Search for the cell housing the specified text and yield its [x, y] center coordinate. 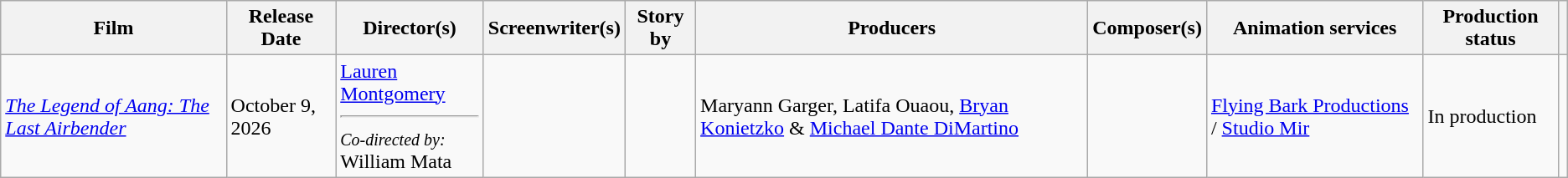
Composer(s) [1148, 28]
The Legend of Aang: The Last Airbender [114, 116]
Animation services [1315, 28]
Screenwriter(s) [554, 28]
Producers [892, 28]
In production [1491, 116]
Lauren MontgomeryCo-directed by:William Mata [410, 116]
Story by [660, 28]
October 9, 2026 [281, 116]
Maryann Garger, Latifa Ouaou, Bryan Konietzko & Michael Dante DiMartino [892, 116]
Director(s) [410, 28]
Production status [1491, 28]
Film [114, 28]
Release Date [281, 28]
Flying Bark Productions / Studio Mir [1315, 116]
